Locate the cell with the specified text and output its (X, Y) center coordinate. 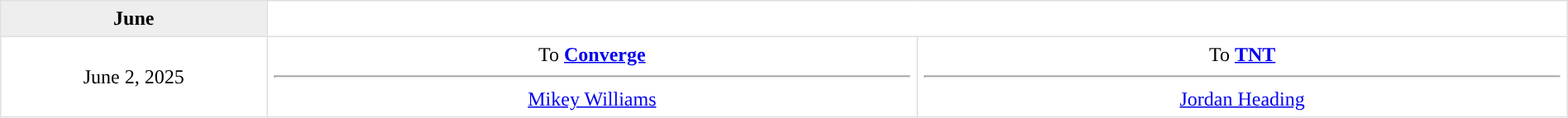
To ConvergeMikey Williams (592, 77)
June (134, 19)
To TNTJordan Heading (1242, 77)
June 2, 2025 (134, 77)
